Locate the cell with the specified text and output its [X, Y] center coordinate. 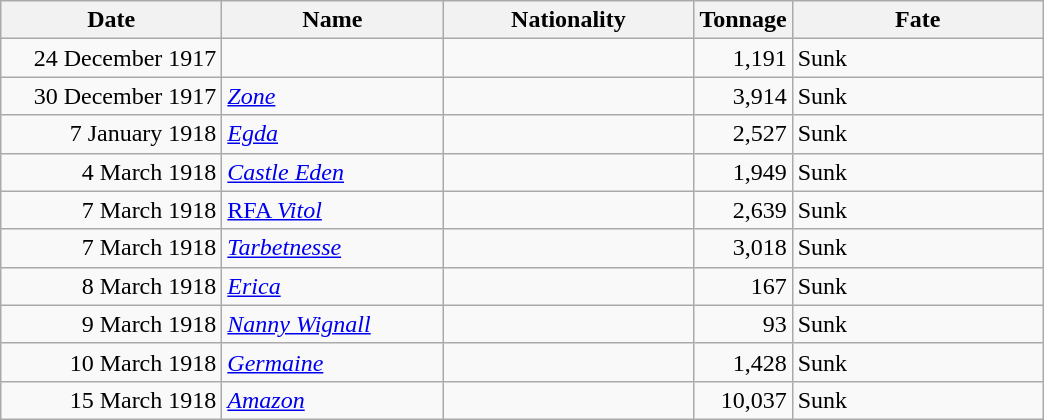
Name [332, 20]
Germaine [332, 362]
15 March 1918 [112, 400]
Tarbetnesse [332, 248]
1,949 [743, 172]
9 March 1918 [112, 324]
93 [743, 324]
30 December 1917 [112, 96]
10 March 1918 [112, 362]
2,527 [743, 134]
8 March 1918 [112, 286]
Erica [332, 286]
4 March 1918 [112, 172]
1,191 [743, 58]
3,914 [743, 96]
Zone [332, 96]
Nationality [568, 20]
167 [743, 286]
Amazon [332, 400]
1,428 [743, 362]
Fate [918, 20]
Tonnage [743, 20]
Egda [332, 134]
7 January 1918 [112, 134]
24 December 1917 [112, 58]
3,018 [743, 248]
Castle Eden [332, 172]
Date [112, 20]
2,639 [743, 210]
Nanny Wignall [332, 324]
10,037 [743, 400]
RFA Vitol [332, 210]
